Identify which cell holds the provided text, then report its [X, Y] central coordinate. 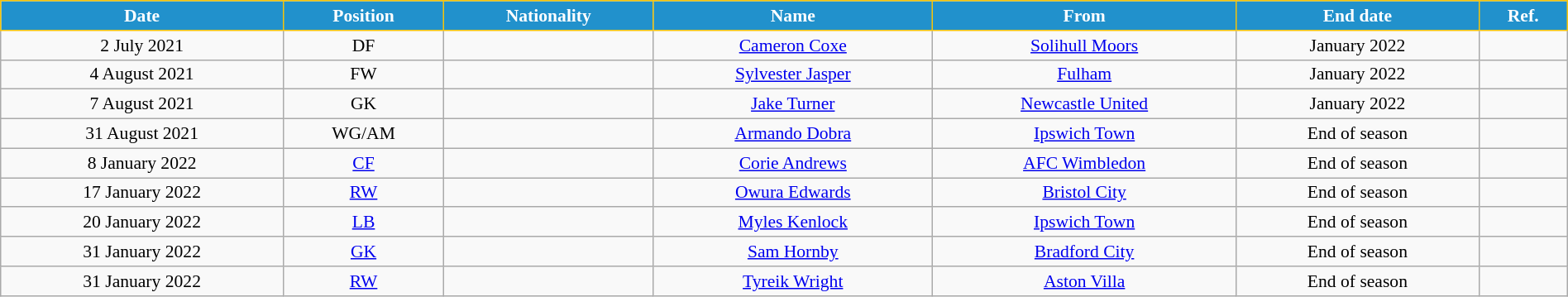
Bristol City [1085, 193]
4 August 2021 [142, 74]
AFC Wimbledon [1085, 163]
Tyreik Wright [793, 281]
Position [363, 16]
Ref. [1523, 16]
WG/AM [363, 134]
Bradford City [1085, 251]
Date [142, 16]
Solihull Moors [1085, 46]
2 July 2021 [142, 46]
Jake Turner [793, 104]
Aston Villa [1085, 281]
From [1085, 16]
Myles Kenlock [793, 223]
Sam Hornby [793, 251]
20 January 2022 [142, 223]
7 August 2021 [142, 104]
Fulham [1085, 74]
Nationality [549, 16]
Cameron Coxe [793, 46]
CF [363, 163]
Owura Edwards [793, 193]
8 January 2022 [142, 163]
LB [363, 223]
17 January 2022 [142, 193]
31 August 2021 [142, 134]
Armando Dobra [793, 134]
End date [1358, 16]
Sylvester Jasper [793, 74]
Name [793, 16]
Corie Andrews [793, 163]
FW [363, 74]
Newcastle United [1085, 104]
DF [363, 46]
